Scan for the cell matching the given text and deliver its (x, y) coordinate at center. 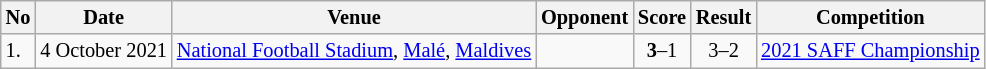
No (18, 17)
Venue (354, 17)
Opponent (584, 17)
4 October 2021 (104, 51)
1. (18, 51)
2021 SAFF Championship (870, 51)
Competition (870, 17)
National Football Stadium, Malé, Maldives (354, 51)
3–1 (662, 51)
Score (662, 17)
3–2 (724, 51)
Date (104, 17)
Result (724, 17)
